Determine the (x, y) coordinate at the center of the cell enclosing the given text.  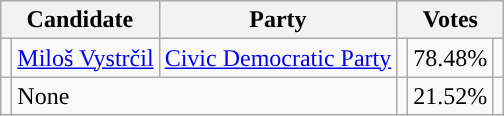
21.52% (450, 96)
None (204, 96)
Civic Democratic Party (278, 58)
Votes (450, 20)
78.48% (450, 58)
Candidate (80, 20)
Party (278, 20)
Miloš Vystrčil (86, 58)
